Pinpoint the cell where the given text exists, returning its [X, Y] midpoint coordinate. 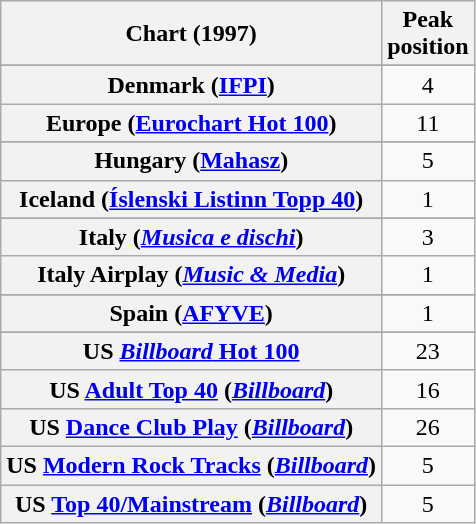
US Top 40/Mainstream (Billboard) [192, 503]
US Billboard Hot 100 [192, 351]
Spain (AFYVE) [192, 313]
11 [428, 123]
Italy Airplay (Music & Media) [192, 275]
US Modern Rock Tracks (Billboard) [192, 465]
Italy (Musica e dischi) [192, 237]
Hungary (Mahasz) [192, 161]
US Adult Top 40 (Billboard) [192, 389]
US Dance Club Play (Billboard) [192, 427]
3 [428, 237]
23 [428, 351]
Peakposition [428, 34]
Europe (Eurochart Hot 100) [192, 123]
Chart (1997) [192, 34]
Iceland (Íslenski Listinn Topp 40) [192, 199]
26 [428, 427]
Denmark (IFPI) [192, 85]
16 [428, 389]
4 [428, 85]
